Return [x, y] of the center of cell containing provided text 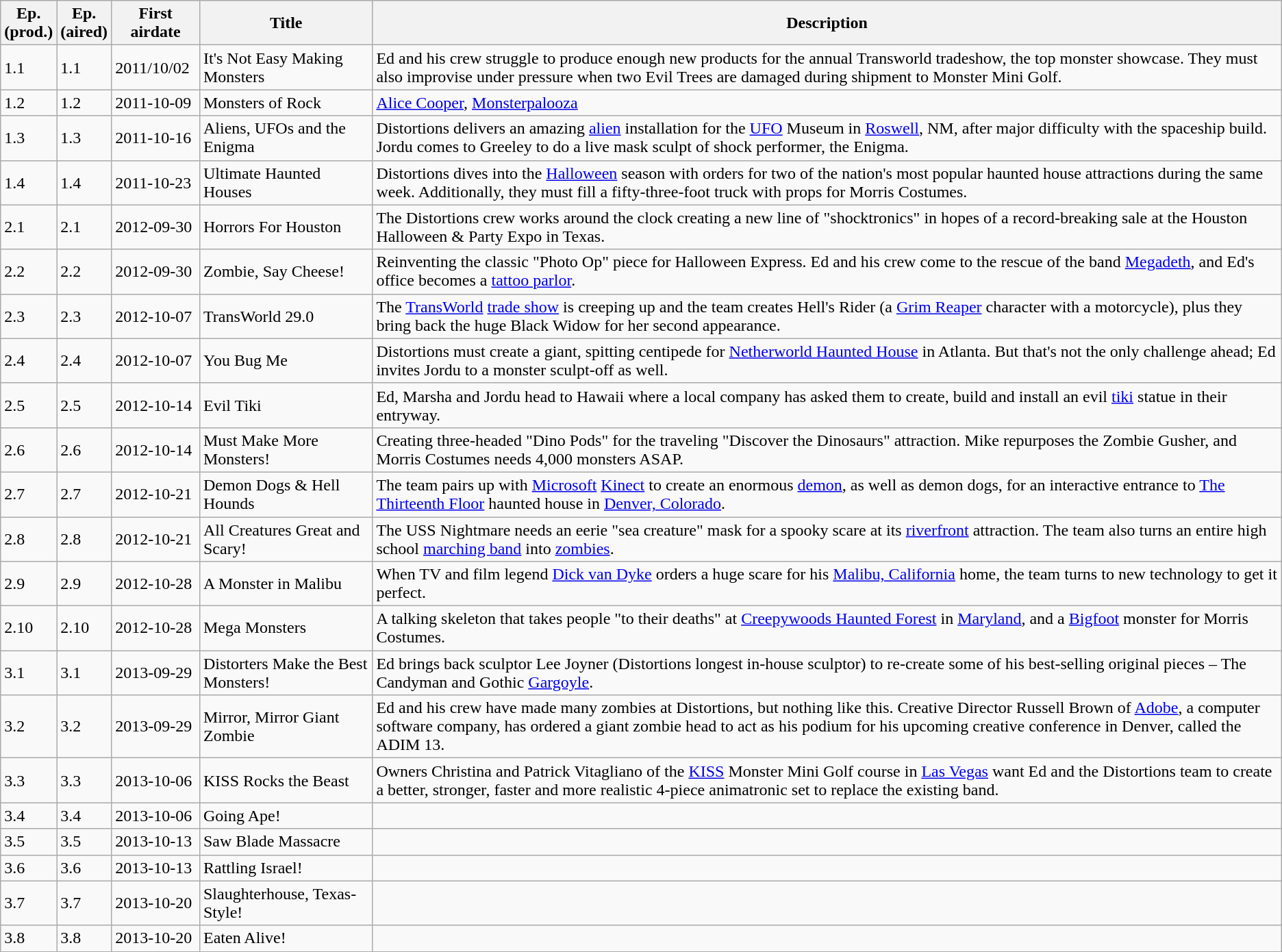
2011-10-09 [156, 103]
You Bug Me [286, 360]
Rattling Israel! [286, 868]
2011-10-23 [156, 182]
First airdate [156, 23]
Zombie, Say Cheese! [286, 271]
2011/10/02 [156, 67]
A talking skeleton that takes people "to their deaths" at Creepywoods Haunted Forest in Maryland, and a Bigfoot monster for Morris Costumes. [827, 629]
Monsters of Rock [286, 103]
Demon Dogs & Hell Hounds [286, 494]
Saw Blade Massacre [286, 842]
When TV and film legend Dick van Dyke orders a huge scare for his Malibu, California home, the team turns to new technology to get it perfect. [827, 584]
Ep.(prod.) [29, 23]
It's Not Easy Making Monsters [286, 67]
Slaughterhouse, Texas-Style! [286, 903]
Mega Monsters [286, 629]
Going Ape! [286, 816]
All Creatures Great and Scary! [286, 538]
Aliens, UFOs and the Enigma [286, 138]
Evil Tiki [286, 405]
Ep.(aired) [84, 23]
Eaten Alive! [286, 938]
Description [827, 23]
2011-10-16 [156, 138]
Title [286, 23]
Must Make More Monsters! [286, 449]
KISS Rocks the Beast [286, 781]
Alice Cooper, Monsterpalooza [827, 103]
A Monster in Malibu [286, 584]
Ultimate Haunted Houses [286, 182]
Ed, Marsha and Jordu head to Hawaii where a local company has asked them to create, build and install an evil tiki statue in their entryway. [827, 405]
Horrors For Houston [286, 227]
Distorters Make the Best Monsters! [286, 673]
Mirror, Mirror Giant Zombie [286, 727]
TransWorld 29.0 [286, 316]
